Scan for the cell matching the given text and deliver its [x, y] coordinate at center. 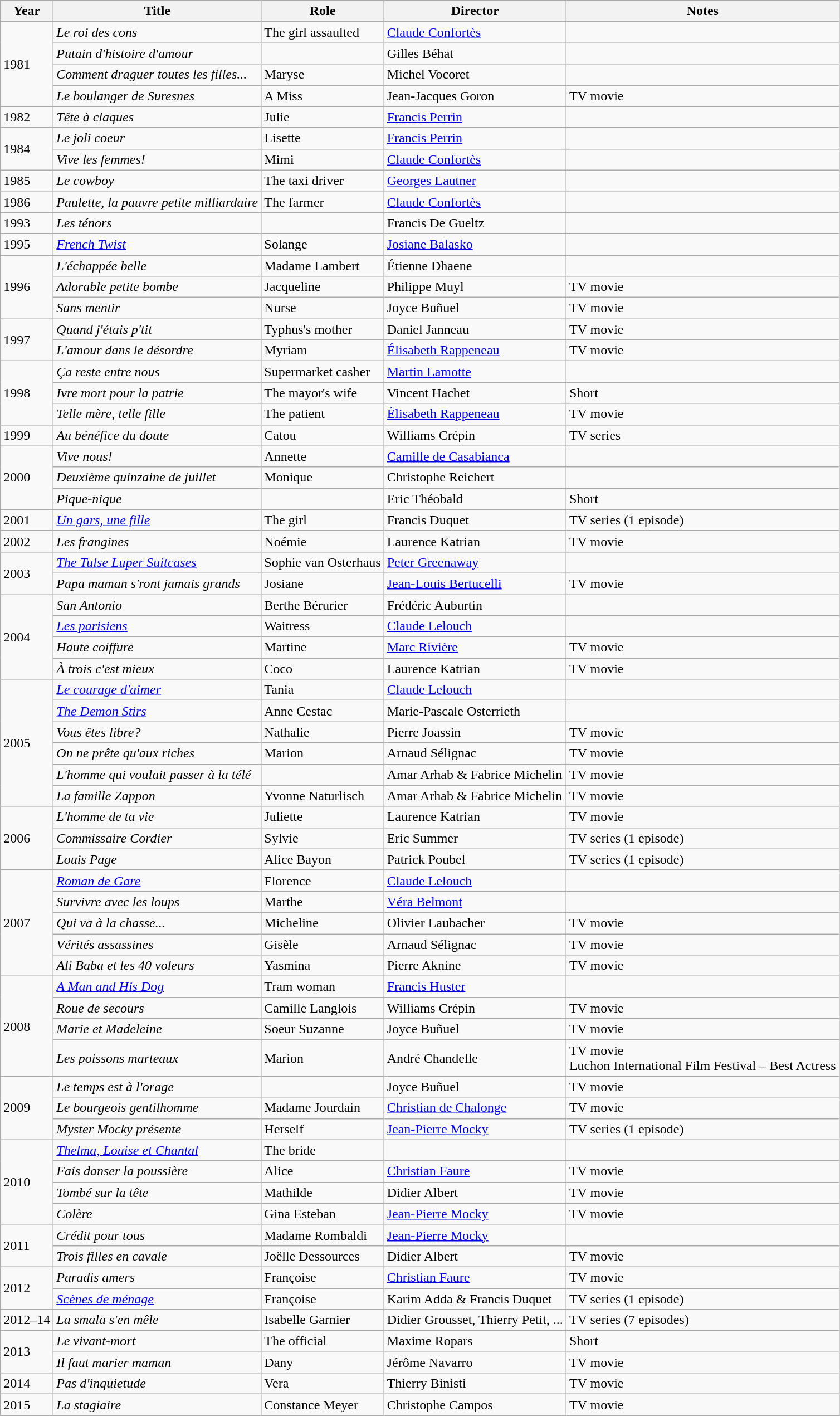
2003 [27, 573]
TV series (7 episodes) [702, 1320]
Le vivant-mort [157, 1341]
Lisette [323, 138]
L'échappée belle [157, 266]
Yasmina [323, 966]
Sophie van Osterhaus [323, 562]
Jérôme Navarro [475, 1363]
The taxi driver [323, 181]
Christian de Chalonge [475, 1108]
Jean-Louis Bertucelli [475, 583]
Les ténors [157, 223]
La stagiaire [157, 1405]
Camille Langlois [323, 1008]
Herself [323, 1129]
Juliette [323, 817]
Mimi [323, 159]
Eric Théobald [475, 499]
Thelma, Louise et Chantal [157, 1150]
Francis Huster [475, 987]
Didier Grousset, Thierry Petit, ... [475, 1320]
L'homme de ta vie [157, 817]
The patient [323, 414]
Karim Adda & Francis Duquet [475, 1299]
Un gars, une fille [157, 520]
Pique-nique [157, 499]
1985 [27, 181]
Tête à claques [157, 117]
Gisèle [323, 945]
Jacqueline [323, 287]
Il faut marier maman [157, 1363]
Paradis amers [157, 1277]
Joëlle Dessources [323, 1256]
The girl [323, 520]
Le joli coeur [157, 138]
2009 [27, 1108]
Olivier Laubacher [475, 923]
Role [323, 11]
Putain d'histoire d'amour [157, 53]
Étienne Dhaene [475, 266]
Le cowboy [157, 181]
Soeur Suzanne [323, 1029]
1998 [27, 393]
2015 [27, 1405]
The bride [323, 1150]
The mayor's wife [323, 393]
Waitress [323, 626]
Adorable petite bombe [157, 287]
Survivre avec les loups [157, 902]
Anne Cestac [323, 711]
Jean-Jacques Goron [475, 96]
Berthe Bérurier [323, 605]
Maxime Ropars [475, 1341]
2007 [27, 923]
Alice [323, 1171]
Pierre Aknine [475, 966]
Eric Summer [475, 838]
2013 [27, 1352]
The farmer [323, 202]
Dany [323, 1363]
Myster Mocky présente [157, 1129]
Papa maman s'ront jamais grands [157, 583]
Nathalie [323, 732]
Martin Lamotte [475, 372]
La smala s'en mêle [157, 1320]
Le roi des cons [157, 32]
Les parisiens [157, 626]
Julie [323, 117]
1986 [27, 202]
Madame Lambert [323, 266]
Vincent Hachet [475, 393]
Au bénéfice du doute [157, 435]
Sylvie [323, 838]
1981 [27, 64]
La famille Zappon [157, 796]
Notes [702, 11]
Ça reste entre nous [157, 372]
Myriam [323, 351]
Francis Duquet [475, 520]
Véra Belmont [475, 902]
2002 [27, 541]
Marc Rivière [475, 648]
À trois c'est mieux [157, 669]
Les poissons marteaux [157, 1058]
Solange [323, 244]
2006 [27, 838]
Christophe Campos [475, 1405]
1999 [27, 435]
Qui va à la chasse... [157, 923]
2010 [27, 1182]
A Man and His Dog [157, 987]
Paulette, la pauvre petite milliardaire [157, 202]
Monique [323, 478]
Le temps est à l'orage [157, 1087]
Commissaire Cordier [157, 838]
Patrick Poubel [475, 859]
1995 [27, 244]
Marie et Madeleine [157, 1029]
Typhus's mother [323, 329]
Madame Rombaldi [323, 1235]
Roue de secours [157, 1008]
Haute coiffure [157, 648]
Le boulanger de Suresnes [157, 96]
Supermarket casher [323, 372]
The girl assaulted [323, 32]
Noémie [323, 541]
Isabelle Garnier [323, 1320]
Le courage d'aimer [157, 690]
TV movieLuchon International Film Festival – Best Actress [702, 1058]
Nurse [323, 308]
Camille de Casabianca [475, 456]
Crédit pour tous [157, 1235]
Tania [323, 690]
Fais danser la poussière [157, 1171]
Quand j'étais p'tit [157, 329]
Les frangines [157, 541]
André Chandelle [475, 1058]
On ne prête qu'aux riches [157, 753]
Pierre Joassin [475, 732]
Micheline [323, 923]
Louis Page [157, 859]
Marthe [323, 902]
Title [157, 11]
Colère [157, 1214]
Peter Greenaway [475, 562]
Josiane [323, 583]
L'homme qui voulait passer à la télé [157, 775]
Francis De Gueltz [475, 223]
Vera [323, 1384]
2004 [27, 636]
Philippe Muyl [475, 287]
Le bourgeois gentilhomme [157, 1108]
Comment draguer toutes les filles... [157, 75]
TV series [702, 435]
The Tulse Luper Suitcases [157, 562]
Christophe Reichert [475, 478]
Coco [323, 669]
1984 [27, 149]
2005 [27, 743]
Daniel Janneau [475, 329]
Thierry Binisti [475, 1384]
Gilles Béhat [475, 53]
Trois filles en cavale [157, 1256]
The official [323, 1341]
1993 [27, 223]
Madame Jourdain [323, 1108]
San Antonio [157, 605]
Michel Vocoret [475, 75]
Vous êtes libre? [157, 732]
L'amour dans le désordre [157, 351]
Maryse [323, 75]
1996 [27, 287]
2012 [27, 1288]
2001 [27, 520]
Scènes de ménage [157, 1299]
Vive les femmes! [157, 159]
Constance Meyer [323, 1405]
Tram woman [323, 987]
Deuxième quinzaine de juillet [157, 478]
Ali Baba et les 40 voleurs [157, 966]
2011 [27, 1245]
Vive nous! [157, 456]
Tombé sur la tête [157, 1193]
Telle mère, telle fille [157, 414]
Roman de Gare [157, 880]
Pas d'inquietude [157, 1384]
French Twist [157, 244]
Josiane Balasko [475, 244]
1997 [27, 340]
Mathilde [323, 1193]
Alice Bayon [323, 859]
2012–14 [27, 1320]
2014 [27, 1384]
Florence [323, 880]
Vérités assassines [157, 945]
The Demon Stirs [157, 711]
Gina Esteban [323, 1214]
1982 [27, 117]
Ivre mort pour la patrie [157, 393]
Yvonne Naturlisch [323, 796]
Marie-Pascale Osterrieth [475, 711]
Annette [323, 456]
Catou [323, 435]
2000 [27, 478]
Year [27, 11]
Martine [323, 648]
Director [475, 11]
2008 [27, 1026]
Sans mentir [157, 308]
Georges Lautner [475, 181]
A Miss [323, 96]
Frédéric Auburtin [475, 605]
